From the cell containing the given text, extract its center point as (x, y) coordinate. 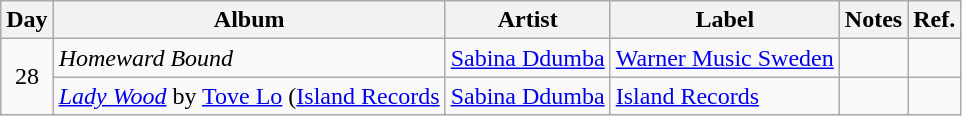
Ref. (934, 20)
Label (724, 20)
Homeward Bound (249, 58)
Day (27, 20)
28 (27, 77)
Album (249, 20)
Lady Wood by Tove Lo (Island Records (249, 96)
Artist (528, 20)
Island Records (724, 96)
Notes (873, 20)
Warner Music Sweden (724, 58)
